Extract the [X, Y] coordinate from the center of the cell holding the provided text.  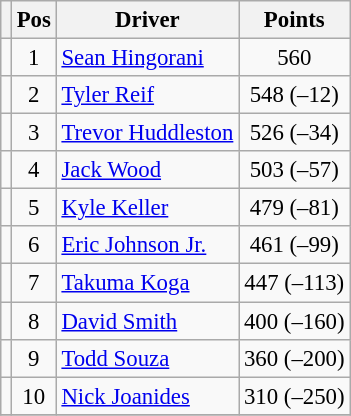
4 [34, 170]
479 (–81) [294, 208]
2 [34, 95]
461 (–99) [294, 245]
Todd Souza [148, 358]
6 [34, 245]
503 (–57) [294, 170]
3 [34, 133]
Pos [34, 20]
Jack Wood [148, 170]
Trevor Huddleston [148, 133]
Points [294, 20]
Kyle Keller [148, 208]
Tyler Reif [148, 95]
560 [294, 58]
526 (–34) [294, 133]
400 (–160) [294, 321]
548 (–12) [294, 95]
Takuma Koga [148, 283]
360 (–200) [294, 358]
1 [34, 58]
5 [34, 208]
310 (–250) [294, 396]
Driver [148, 20]
Sean Hingorani [148, 58]
Nick Joanides [148, 396]
447 (–113) [294, 283]
10 [34, 396]
Eric Johnson Jr. [148, 245]
9 [34, 358]
8 [34, 321]
7 [34, 283]
David Smith [148, 321]
